Provide the [X, Y] coordinate of the cell's center where the given text is located.  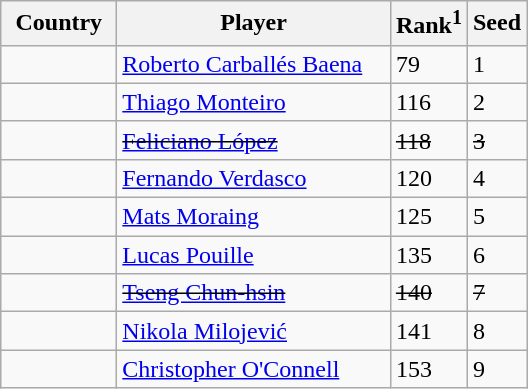
Country [59, 24]
Fernando Verdasco [254, 178]
120 [428, 178]
2 [496, 102]
Christopher O'Connell [254, 369]
125 [428, 217]
153 [428, 369]
141 [428, 331]
Lucas Pouille [254, 255]
Rank1 [428, 24]
Feliciano López [254, 140]
8 [496, 331]
1 [496, 64]
Roberto Carballés Baena [254, 64]
Tseng Chun-hsin [254, 293]
9 [496, 369]
6 [496, 255]
118 [428, 140]
Mats Moraing [254, 217]
Player [254, 24]
4 [496, 178]
135 [428, 255]
Thiago Monteiro [254, 102]
Seed [496, 24]
79 [428, 64]
3 [496, 140]
7 [496, 293]
Nikola Milojević [254, 331]
5 [496, 217]
116 [428, 102]
140 [428, 293]
